Detect which cell encompasses the target text, then output its (x, y) center coordinate. 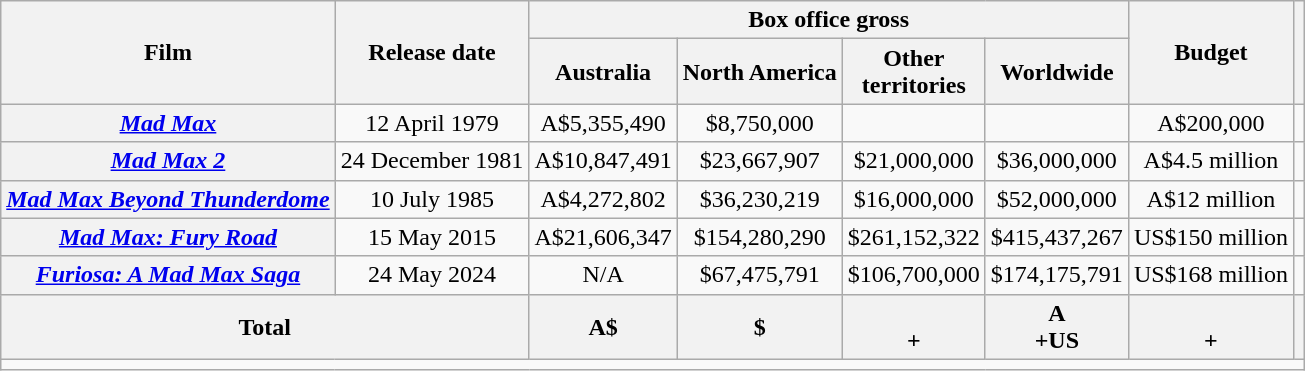
A$5,355,490 (603, 123)
A$4.5 million (1210, 161)
Box office gross (829, 20)
$52,000,000 (1056, 199)
A$200,000 (1210, 123)
Mad Max 2 (168, 161)
N/A (603, 275)
$21,000,000 (914, 161)
$ (760, 326)
A$10,847,491 (603, 161)
Total (265, 326)
$415,437,267 (1056, 237)
Australia (603, 72)
Furiosa: A Mad Max Saga (168, 275)
Worldwide (1056, 72)
Mad Max (168, 123)
US$168 million (1210, 275)
$36,000,000 (1056, 161)
15 May 2015 (432, 237)
$67,475,791 (760, 275)
$106,700,000 (914, 275)
12 April 1979 (432, 123)
US$150 million (1210, 237)
Budget (1210, 52)
$261,152,322 (914, 237)
A$21,606,347 (603, 237)
A+US (1056, 326)
$23,667,907 (760, 161)
$8,750,000 (760, 123)
$174,175,791 (1056, 275)
24 December 1981 (432, 161)
A$4,272,802 (603, 199)
Mad Max: Fury Road (168, 237)
North America (760, 72)
Release date (432, 52)
Other territories (914, 72)
$16,000,000 (914, 199)
A$ (603, 326)
Film (168, 52)
Mad Max Beyond Thunderdome (168, 199)
24 May 2024 (432, 275)
10 July 1985 (432, 199)
$36,230,219 (760, 199)
A$12 million (1210, 199)
$154,280,290 (760, 237)
